Return [x, y] of the center of cell containing provided text 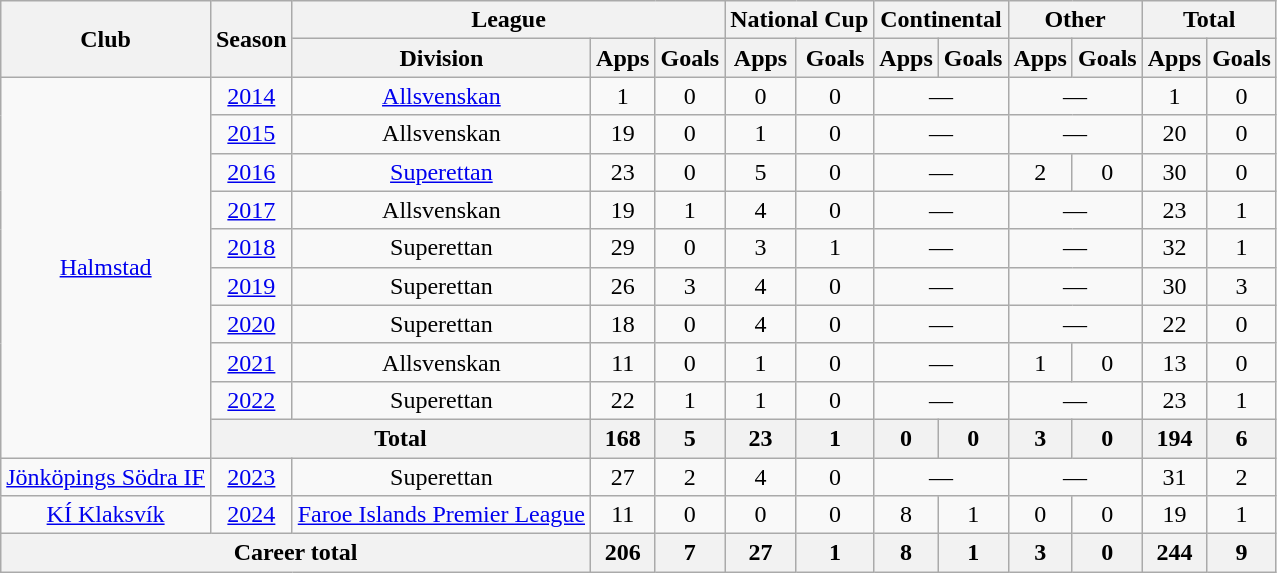
29 [623, 248]
Division [441, 58]
Career total [296, 553]
2014 [251, 96]
2024 [251, 515]
9 [1242, 553]
2023 [251, 477]
18 [623, 324]
Club [106, 39]
2018 [251, 248]
2020 [251, 324]
244 [1174, 553]
Jönköpings Södra IF [106, 477]
2017 [251, 210]
31 [1174, 477]
2016 [251, 172]
2019 [251, 286]
Halmstad [106, 268]
2022 [251, 400]
National Cup [800, 20]
Season [251, 39]
20 [1174, 134]
2015 [251, 134]
168 [623, 438]
194 [1174, 438]
13 [1174, 362]
Faroe Islands Premier League [441, 515]
7 [690, 553]
32 [1174, 248]
KÍ Klaksvík [106, 515]
6 [1242, 438]
Other [1075, 20]
League [508, 20]
2021 [251, 362]
Continental [941, 20]
26 [623, 286]
206 [623, 553]
